Return the (x, y) coordinate for the center point of the cell that contains the specified text.  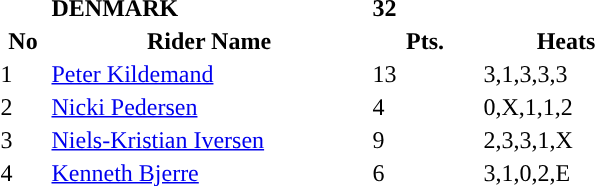
Nicki Pedersen (209, 107)
Peter Kildemand (209, 74)
Niels-Kristian Iversen (209, 140)
9 (425, 140)
Pts. (425, 41)
4 (425, 107)
Rider Name (209, 41)
13 (425, 74)
